Locate the cell with the specified text and output its [X, Y] center coordinate. 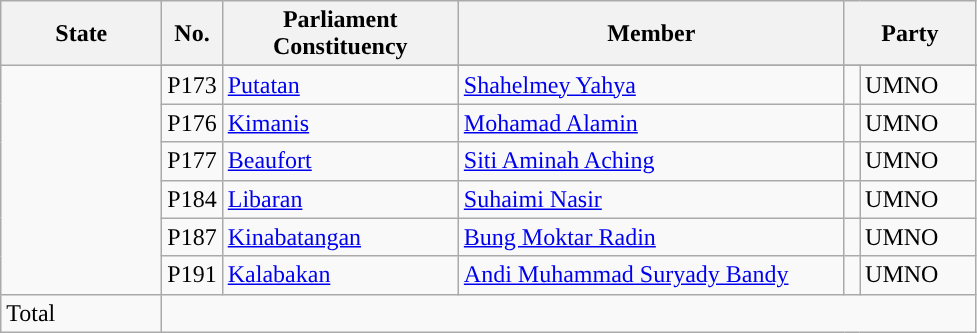
Libaran [340, 199]
Kalabakan [340, 275]
P187 [192, 237]
Shahelmey Yahya [651, 85]
Beaufort [340, 161]
P177 [192, 161]
Suhaimi Nasir [651, 199]
P184 [192, 199]
P173 [192, 85]
Andi Muhammad Suryady Bandy [651, 275]
Member [651, 34]
Parliament Constituency [340, 34]
Putatan [340, 85]
Kinabatangan [340, 237]
State [82, 34]
Kimanis [340, 123]
No. [192, 34]
Total [82, 313]
Bung Moktar Radin [651, 237]
P176 [192, 123]
Mohamad Alamin [651, 123]
Siti Aminah Aching [651, 161]
Party [910, 34]
P191 [192, 275]
